Return the (X, Y) coordinate for the center point of the cell that contains the specified text.  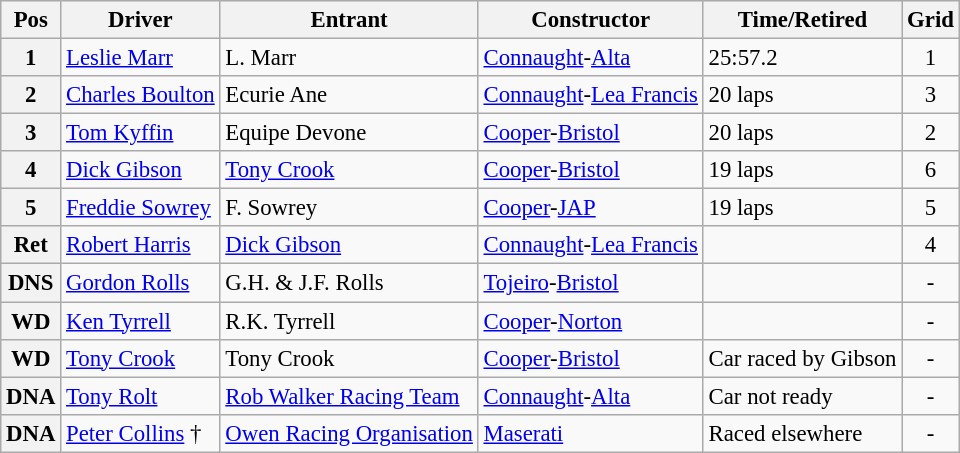
G.H. & J.F. Rolls (349, 283)
Robert Harris (140, 245)
Grid (930, 20)
L. Marr (349, 58)
Driver (140, 20)
Freddie Sowrey (140, 208)
Owen Racing Organisation (349, 433)
Pos (31, 20)
Tony Rolt (140, 396)
R.K. Tyrrell (349, 321)
6 (930, 170)
Equipe Devone (349, 133)
Leslie Marr (140, 58)
F. Sowrey (349, 208)
Peter Collins † (140, 433)
Constructor (590, 20)
Car not ready (802, 396)
Cooper-Norton (590, 321)
Raced elsewhere (802, 433)
Ken Tyrrell (140, 321)
Entrant (349, 20)
Time/Retired (802, 20)
Ret (31, 245)
Gordon Rolls (140, 283)
Maserati (590, 433)
Charles Boulton (140, 95)
Tom Kyffin (140, 133)
25:57.2 (802, 58)
Cooper-JAP (590, 208)
Rob Walker Racing Team (349, 396)
Car raced by Gibson (802, 358)
DNS (31, 283)
Ecurie Ane (349, 95)
Tojeiro-Bristol (590, 283)
